Extract the [X, Y] coordinate from the center of the cell holding the provided text.  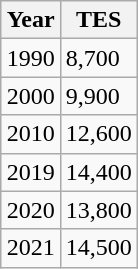
14,400 [98, 172]
12,600 [98, 134]
TES [98, 20]
2019 [30, 172]
1990 [30, 58]
2010 [30, 134]
9,900 [98, 96]
2000 [30, 96]
2020 [30, 210]
13,800 [98, 210]
8,700 [98, 58]
Year [30, 20]
2021 [30, 248]
14,500 [98, 248]
